Identify which cell holds the provided text, then report its [x, y] central coordinate. 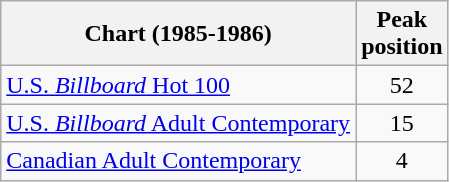
Canadian Adult Contemporary [178, 161]
4 [402, 161]
U.S. Billboard Adult Contemporary [178, 123]
52 [402, 85]
Peakposition [402, 34]
Chart (1985-1986) [178, 34]
U.S. Billboard Hot 100 [178, 85]
15 [402, 123]
